Scan for the cell matching the given text and deliver its [x, y] coordinate at center. 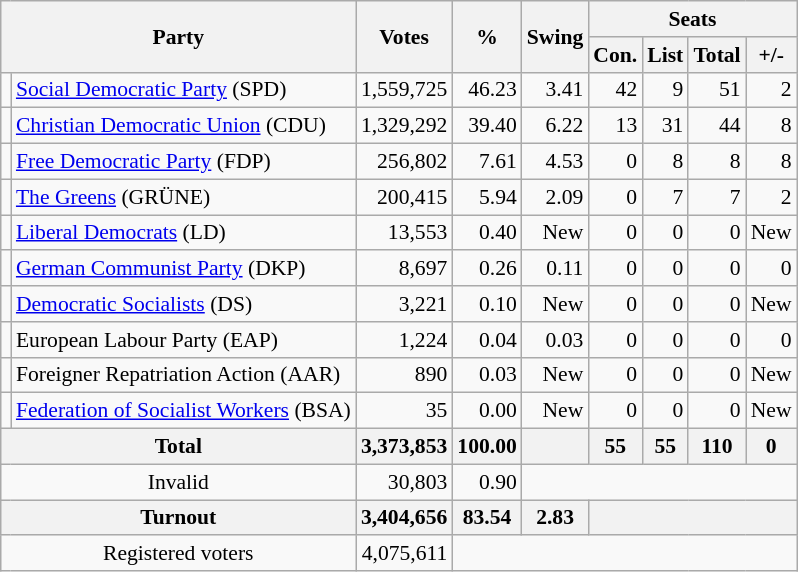
0.40 [486, 233]
100.00 [486, 447]
51 [716, 90]
Democratic Socialists (DS) [184, 304]
0.11 [556, 269]
Con. [615, 55]
3,373,853 [404, 447]
% [486, 36]
4.53 [556, 162]
1,329,292 [404, 126]
13,553 [404, 233]
200,415 [404, 197]
110 [716, 447]
0.10 [486, 304]
39.40 [486, 126]
13 [615, 126]
2.09 [556, 197]
7.61 [486, 162]
1,559,725 [404, 90]
4,075,611 [404, 554]
44 [716, 126]
List [665, 55]
European Labour Party (EAP) [184, 340]
German Communist Party (DKP) [184, 269]
The Greens (GRÜNE) [184, 197]
31 [665, 126]
Invalid [178, 482]
5.94 [486, 197]
+/- [772, 55]
0.90 [486, 482]
3,221 [404, 304]
Votes [404, 36]
8,697 [404, 269]
46.23 [486, 90]
Social Democratic Party (SPD) [184, 90]
0.04 [486, 340]
3,404,656 [404, 518]
Foreigner Repatriation Action (AAR) [184, 375]
Turnout [178, 518]
Seats [692, 19]
Party [178, 36]
890 [404, 375]
1,224 [404, 340]
9 [665, 90]
Registered voters [178, 554]
35 [404, 411]
42 [615, 90]
0.26 [486, 269]
2.83 [556, 518]
Swing [556, 36]
6.22 [556, 126]
Federation of Socialist Workers (BSA) [184, 411]
Christian Democratic Union (CDU) [184, 126]
30,803 [404, 482]
Liberal Democrats (LD) [184, 233]
3.41 [556, 90]
256,802 [404, 162]
0.00 [486, 411]
83.54 [486, 518]
Free Democratic Party (FDP) [184, 162]
